Determine the [x, y] coordinate at the center of the cell enclosing the given text.  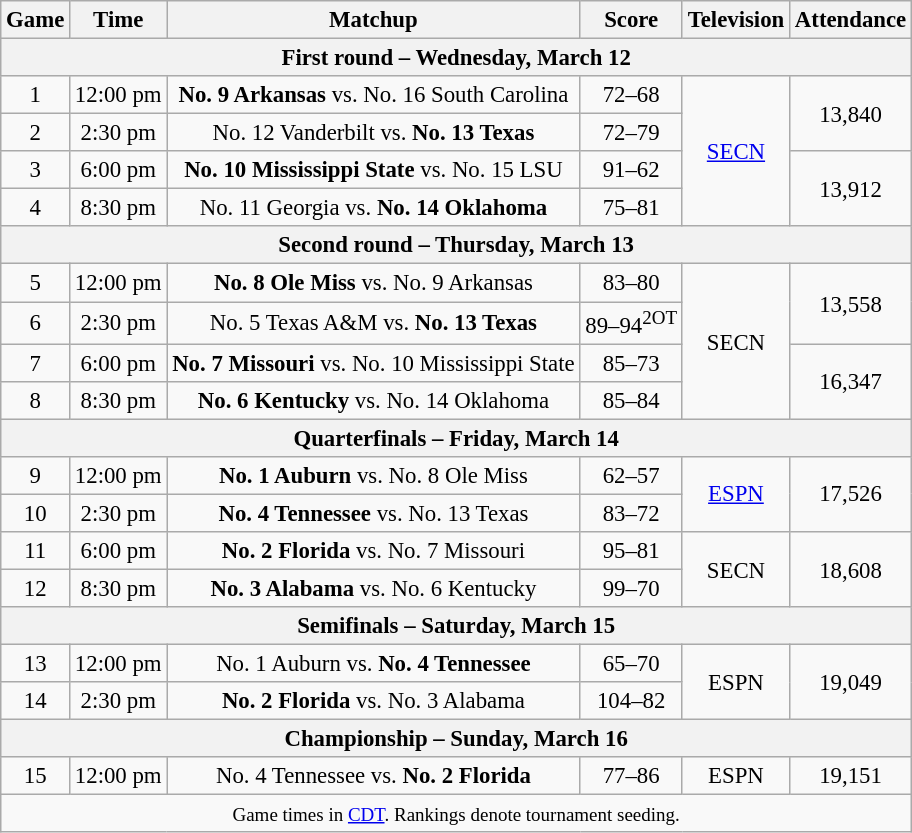
13,912 [851, 188]
72–68 [631, 95]
Semifinals – Saturday, March 15 [456, 626]
12 [36, 588]
Game times in CDT. Rankings denote tournament seeding. [456, 814]
13,840 [851, 114]
16,347 [851, 382]
6 [36, 323]
4 [36, 208]
Matchup [374, 20]
Score [631, 20]
No. 8 Ole Miss vs. No. 9 Arkansas [374, 283]
5 [36, 283]
13,558 [851, 304]
10 [36, 513]
No. 4 Tennessee vs. No. 13 Texas [374, 513]
75–81 [631, 208]
No. 10 Mississippi State vs. No. 15 LSU [374, 170]
99–70 [631, 588]
No. 7 Missouri vs. No. 10 Mississippi State [374, 363]
95–81 [631, 551]
89–942OT [631, 323]
17,526 [851, 494]
No. 2 Florida vs. No. 3 Alabama [374, 701]
85–84 [631, 400]
2 [36, 133]
No. 11 Georgia vs. No. 14 Oklahoma [374, 208]
No. 6 Kentucky vs. No. 14 Oklahoma [374, 400]
No. 9 Arkansas vs. No. 16 South Carolina [374, 95]
Attendance [851, 20]
62–57 [631, 476]
14 [36, 701]
First round – Wednesday, March 12 [456, 58]
No. 12 Vanderbilt vs. No. 13 Texas [374, 133]
Second round – Thursday, March 13 [456, 245]
Television [736, 20]
77–86 [631, 776]
18,608 [851, 570]
85–73 [631, 363]
19,049 [851, 682]
65–70 [631, 664]
9 [36, 476]
7 [36, 363]
Quarterfinals – Friday, March 14 [456, 438]
8 [36, 400]
No. 5 Texas A&M vs. No. 13 Texas [374, 323]
3 [36, 170]
15 [36, 776]
11 [36, 551]
No. 1 Auburn vs. No. 8 Ole Miss [374, 476]
83–72 [631, 513]
19,151 [851, 776]
83–80 [631, 283]
No. 3 Alabama vs. No. 6 Kentucky [374, 588]
72–79 [631, 133]
91–62 [631, 170]
1 [36, 95]
Game [36, 20]
No. 2 Florida vs. No. 7 Missouri [374, 551]
104–82 [631, 701]
No. 1 Auburn vs. No. 4 Tennessee [374, 664]
13 [36, 664]
Championship – Sunday, March 16 [456, 739]
Time [118, 20]
No. 4 Tennessee vs. No. 2 Florida [374, 776]
